Search for the cell housing the specified text and yield its (x, y) center coordinate. 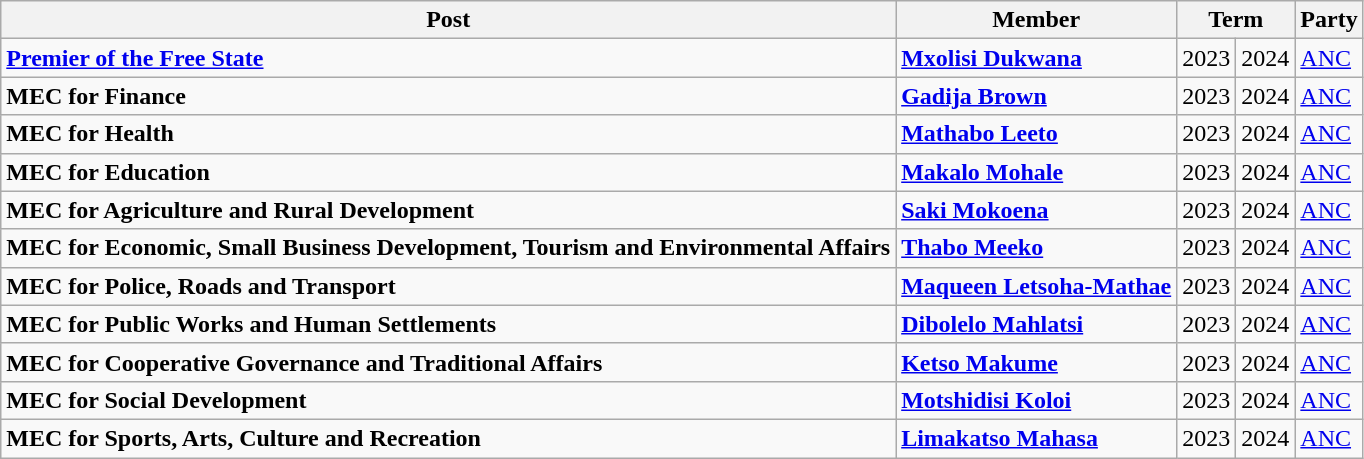
Saki Mokoena (1036, 210)
MEC for Agriculture and Rural Development (448, 210)
MEC for Cooperative Governance and Traditional Affairs (448, 362)
Ketso Makume (1036, 362)
Thabo Meeko (1036, 248)
MEC for Health (448, 134)
Post (448, 20)
Makalo Mohale (1036, 172)
Gadija Brown (1036, 96)
Member (1036, 20)
Term (1236, 20)
Mathabo Leeto (1036, 134)
Motshidisi Koloi (1036, 400)
MEC for Social Development (448, 400)
Dibolelo Mahlatsi (1036, 324)
Mxolisi Dukwana (1036, 58)
MEC for Economic, Small Business Development, Tourism and Environmental Affairs (448, 248)
MEC for Sports, Arts, Culture and Recreation (448, 438)
MEC for Police, Roads and Transport (448, 286)
MEC for Public Works and Human Settlements (448, 324)
Party (1329, 20)
MEC for Finance (448, 96)
Premier of the Free State (448, 58)
Maqueen Letsoha-Mathae (1036, 286)
Limakatso Mahasa (1036, 438)
MEC for Education (448, 172)
